Determine the (X, Y) coordinate at the center of the cell enclosing the given text.  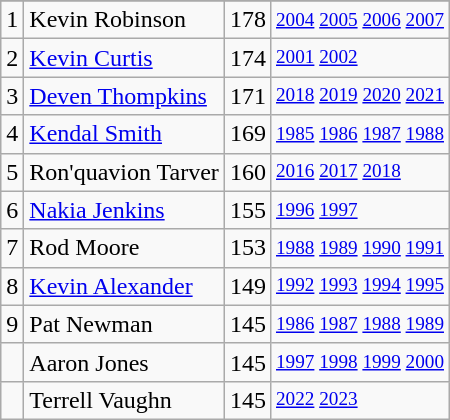
149 (248, 286)
Rod Moore (124, 248)
Kevin Robinson (124, 20)
Kevin Alexander (124, 286)
2001 2002 (360, 58)
8 (12, 286)
174 (248, 58)
155 (248, 210)
1997 1998 1999 2000 (360, 362)
Kendal Smith (124, 134)
171 (248, 96)
7 (12, 248)
153 (248, 248)
Ron'quavion Tarver (124, 172)
4 (12, 134)
9 (12, 324)
Nakia Jenkins (124, 210)
1996 1997 (360, 210)
3 (12, 96)
1988 1989 1990 1991 (360, 248)
Aaron Jones (124, 362)
Deven Thompkins (124, 96)
1985 1986 1987 1988 (360, 134)
Kevin Curtis (124, 58)
2 (12, 58)
160 (248, 172)
1 (12, 20)
2018 2019 2020 2021 (360, 96)
Pat Newman (124, 324)
2022 2023 (360, 400)
Terrell Vaughn (124, 400)
1986 1987 1988 1989 (360, 324)
2004 2005 2006 2007 (360, 20)
5 (12, 172)
6 (12, 210)
169 (248, 134)
178 (248, 20)
1992 1993 1994 1995 (360, 286)
2016 2017 2018 (360, 172)
